Scan for the cell matching the given text and deliver its (x, y) coordinate at center. 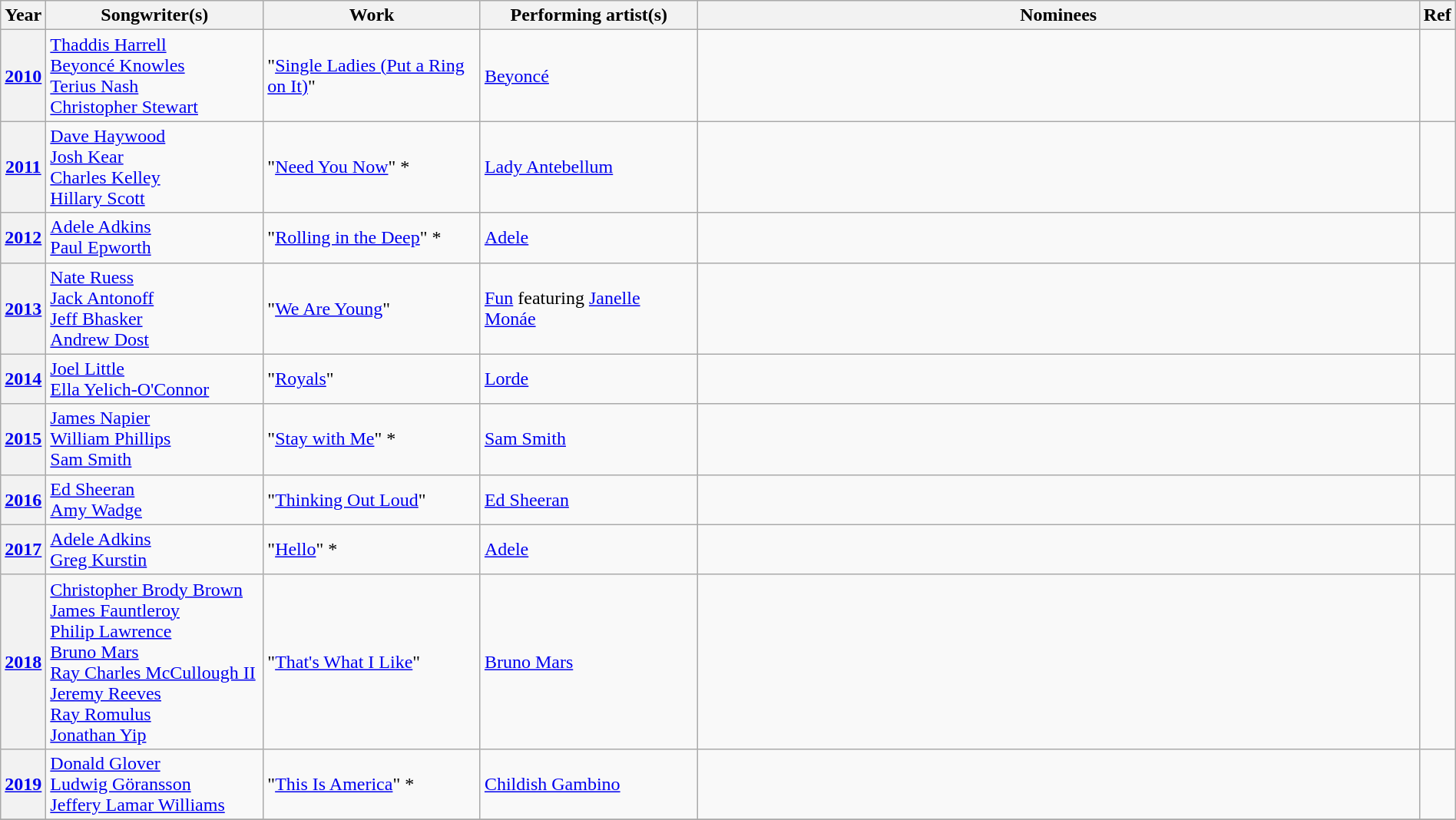
"Royals" (372, 379)
"Rolling in the Deep" * (372, 238)
Ed SheeranAmy Wadge (155, 499)
"This Is America" * (372, 784)
Thaddis HarrellBeyoncé KnowlesTerius NashChristopher Stewart (155, 75)
Adele AdkinsPaul Epworth (155, 238)
Beyoncé (588, 75)
"Need You Now" * (372, 167)
Bruno Mars (588, 662)
2015 (23, 439)
"That's What I Like" (372, 662)
Nominees (1058, 15)
2012 (23, 238)
Joel LittleElla Yelich-O'Connor (155, 379)
Year (23, 15)
Donald GloverLudwig GöranssonJeffery Lamar Williams (155, 784)
Adele AdkinsGreg Kurstin (155, 550)
2010 (23, 75)
Lorde (588, 379)
Nate RuessJack AntonoffJeff BhaskerAndrew Dost (155, 309)
2017 (23, 550)
2014 (23, 379)
Performing artist(s) (588, 15)
Childish Gambino (588, 784)
2018 (23, 662)
Sam Smith (588, 439)
2019 (23, 784)
"Single Ladies (Put a Ring on It)" (372, 75)
2016 (23, 499)
"Thinking Out Loud" (372, 499)
Work (372, 15)
Dave HaywoodJosh KearCharles KelleyHillary Scott (155, 167)
"Hello" * (372, 550)
Ref (1438, 15)
Christopher Brody BrownJames FauntleroyPhilip LawrenceBruno MarsRay Charles McCullough IIJeremy ReevesRay RomulusJonathan Yip (155, 662)
James NapierWilliam PhillipsSam Smith (155, 439)
2011 (23, 167)
2013 (23, 309)
"We Are Young" (372, 309)
Songwriter(s) (155, 15)
Lady Antebellum (588, 167)
"Stay with Me" * (372, 439)
Ed Sheeran (588, 499)
Fun featuring Janelle Monáe (588, 309)
